Locate the cell with the specified text and output its (X, Y) center coordinate. 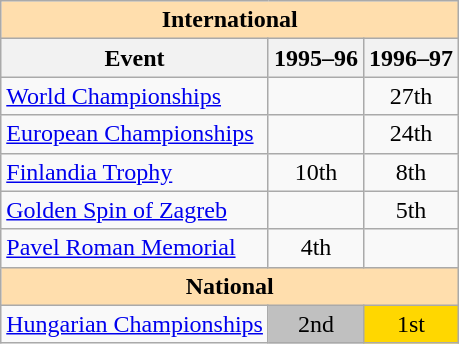
10th (316, 172)
National (230, 286)
5th (412, 210)
4th (316, 248)
Pavel Roman Memorial (135, 248)
Finlandia Trophy (135, 172)
27th (412, 96)
1st (412, 324)
Event (135, 58)
1995–96 (316, 58)
24th (412, 134)
1996–97 (412, 58)
8th (412, 172)
International (230, 20)
World Championships (135, 96)
2nd (316, 324)
European Championships (135, 134)
Hungarian Championships (135, 324)
Golden Spin of Zagreb (135, 210)
